Extract the [X, Y] coordinate from the center of the cell holding the provided text.  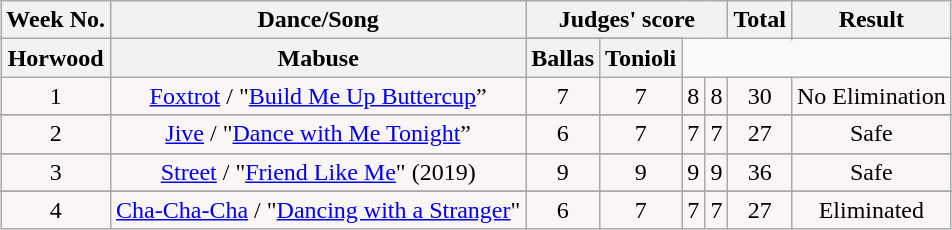
Dance/Song [318, 20]
Street / "Friend Like Me" (2019) [318, 172]
4 [56, 210]
3 [56, 172]
Total [760, 20]
Foxtrot / "Build Me Up Buttercup” [318, 96]
30 [760, 96]
Result [871, 20]
Judges' score [627, 20]
Cha-Cha-Cha / "Dancing with a Stranger" [318, 210]
Eliminated [871, 210]
2 [56, 134]
Mabuse [318, 58]
No Elimination [871, 96]
Jive / "Dance with Me Tonight” [318, 134]
36 [760, 172]
Week No. [56, 20]
Ballas [563, 58]
Tonioli [641, 58]
Horwood [56, 58]
1 [56, 96]
